Capture the cell that displays the provided text and extract its [X, Y] central coordinate. 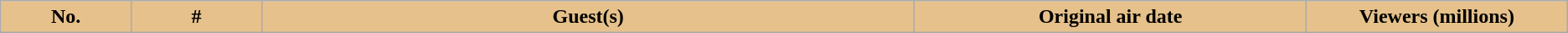
# [197, 17]
Viewers (millions) [1436, 17]
Guest(s) [588, 17]
No. [66, 17]
Original air date [1111, 17]
